Detect which cell encompasses the target text, then output its (X, Y) center coordinate. 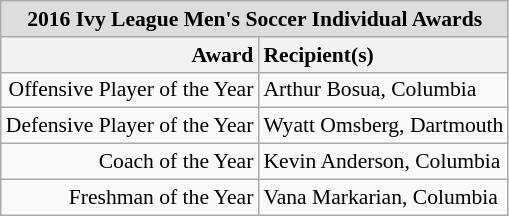
Freshman of the Year (130, 197)
Award (130, 55)
Arthur Bosua, Columbia (383, 90)
Defensive Player of the Year (130, 126)
Vana Markarian, Columbia (383, 197)
Recipient(s) (383, 55)
Offensive Player of the Year (130, 90)
2016 Ivy League Men's Soccer Individual Awards (255, 19)
Kevin Anderson, Columbia (383, 162)
Wyatt Omsberg, Dartmouth (383, 126)
Coach of the Year (130, 162)
